Extract the (x, y) coordinate from the center of the cell holding the provided text.  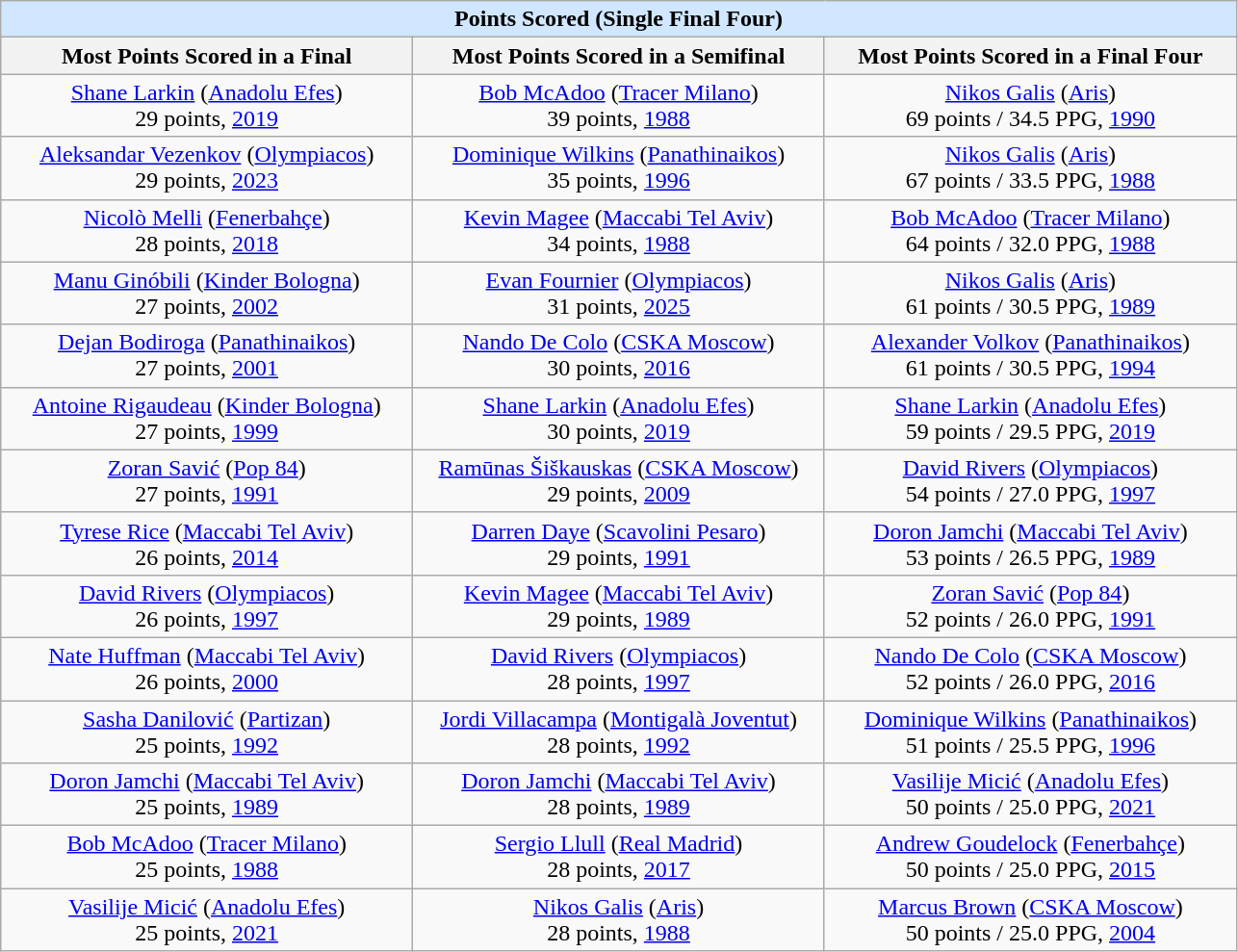
Shane Larkin (Anadolu Efes)30 points, 2019 (619, 418)
Nikos Galis (Aris)67 points / 33.5 PPG, 1988 (1030, 167)
Bob McAdoo (Tracer Milano)64 points / 32.0 PPG, 1988 (1030, 231)
Aleksandar Vezenkov (Olympiacos)29 points, 2023 (207, 167)
Ramūnas Šiškauskas (CSKA Moscow)29 points, 2009 (619, 481)
Tyrese Rice (Maccabi Tel Aviv)26 points, 2014 (207, 543)
Nando De Colo (CSKA Moscow)30 points, 2016 (619, 356)
Dominique Wilkins (Panathinaikos)51 points / 25.5 PPG, 1996 (1030, 732)
Nicolò Melli (Fenerbahçe)28 points, 2018 (207, 231)
Bob McAdoo (Tracer Milano)39 points, 1988 (619, 106)
Shane Larkin (Anadolu Efes)29 points, 2019 (207, 106)
Alexander Volkov (Panathinaikos)61 points / 30.5 PPG, 1994 (1030, 356)
Manu Ginóbili (Kinder Bologna)27 points, 2002 (207, 293)
Dejan Bodiroga (Panathinaikos)27 points, 2001 (207, 356)
Nikos Galis (Aris)28 points, 1988 (619, 920)
Darren Daye (Scavolini Pesaro)29 points, 1991 (619, 543)
Nikos Galis (Aris)61 points / 30.5 PPG, 1989 (1030, 293)
Jordi Villacampa (Montigalà Joventut)28 points, 1992 (619, 732)
Vasilije Micić (Anadolu Efes)50 points / 25.0 PPG, 2021 (1030, 795)
Andrew Goudelock (Fenerbahçe)50 points / 25.0 PPG, 2015 (1030, 857)
Evan Fournier (Olympiacos)31 points, 2025 (619, 293)
David Rivers (Olympiacos)26 points, 1997 (207, 606)
Most Points Scored in a Final Four (1030, 56)
Nate Huffman (Maccabi Tel Aviv)26 points, 2000 (207, 668)
Most Points Scored in a Final (207, 56)
Shane Larkin (Anadolu Efes)59 points / 29.5 PPG, 2019 (1030, 418)
Doron Jamchi (Maccabi Tel Aviv)25 points, 1989 (207, 795)
Zoran Savić (Pop 84)52 points / 26.0 PPG, 1991 (1030, 606)
Antoine Rigaudeau (Kinder Bologna)27 points, 1999 (207, 418)
Marcus Brown (CSKA Moscow)50 points / 25.0 PPG, 2004 (1030, 920)
Most Points Scored in a Semifinal (619, 56)
Nikos Galis (Aris)69 points / 34.5 PPG, 1990 (1030, 106)
Nando De Colo (CSKA Moscow)52 points / 26.0 PPG, 2016 (1030, 668)
Dominique Wilkins (Panathinaikos)35 points, 1996 (619, 167)
Points Scored (Single Final Four) (619, 19)
Sergio Llull (Real Madrid)28 points, 2017 (619, 857)
David Rivers (Olympiacos)28 points, 1997 (619, 668)
Vasilije Micić (Anadolu Efes)25 points, 2021 (207, 920)
Bob McAdoo (Tracer Milano)25 points, 1988 (207, 857)
Doron Jamchi (Maccabi Tel Aviv)28 points, 1989 (619, 795)
Kevin Magee (Maccabi Tel Aviv)34 points, 1988 (619, 231)
Kevin Magee (Maccabi Tel Aviv)29 points, 1989 (619, 606)
David Rivers (Olympiacos)54 points / 27.0 PPG, 1997 (1030, 481)
Sasha Danilović (Partizan)25 points, 1992 (207, 732)
Doron Jamchi (Maccabi Tel Aviv)53 points / 26.5 PPG, 1989 (1030, 543)
Zoran Savić (Pop 84)27 points, 1991 (207, 481)
